Identify which cell holds the provided text, then report its (X, Y) central coordinate. 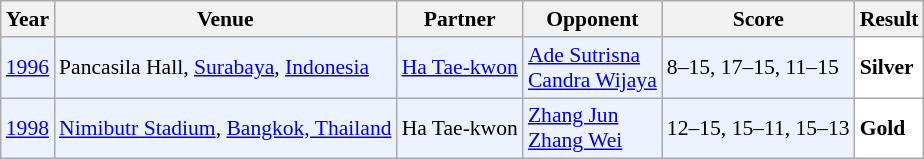
12–15, 15–11, 15–13 (758, 128)
Opponent (592, 19)
Ade Sutrisna Candra Wijaya (592, 68)
8–15, 17–15, 11–15 (758, 68)
Gold (890, 128)
Venue (226, 19)
Zhang Jun Zhang Wei (592, 128)
Result (890, 19)
1998 (28, 128)
Silver (890, 68)
1996 (28, 68)
Score (758, 19)
Pancasila Hall, Surabaya, Indonesia (226, 68)
Nimibutr Stadium, Bangkok, Thailand (226, 128)
Year (28, 19)
Partner (460, 19)
